Provide the [x, y] coordinate of the cell's center where the given text is located.  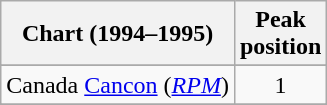
Chart (1994–1995) [118, 34]
Peakposition [280, 34]
Canada Cancon (RPM) [118, 85]
1 [280, 85]
